Scan for the cell matching the given text and deliver its [X, Y] coordinate at center. 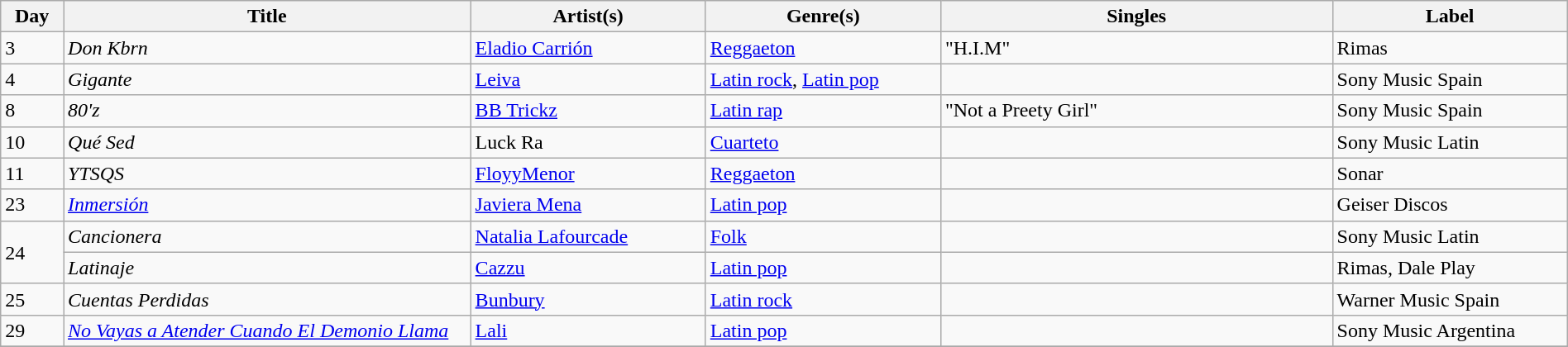
25 [32, 299]
Rimas [1450, 48]
Qué Sed [268, 142]
"Not a Preety Girl" [1136, 111]
FloyyMenor [588, 173]
Genre(s) [823, 17]
4 [32, 79]
Artist(s) [588, 17]
Luck Ra [588, 142]
Folk [823, 236]
11 [32, 173]
Cancionera [268, 236]
BB Trickz [588, 111]
Latin rock, Latin pop [823, 79]
Singles [1136, 17]
Label [1450, 17]
3 [32, 48]
Lali [588, 330]
Bunbury [588, 299]
"H.I.M" [1136, 48]
Leiva [588, 79]
Day [32, 17]
29 [32, 330]
8 [32, 111]
Geiser Discos [1450, 205]
Sonar [1450, 173]
Latin rap [823, 111]
Natalia Lafourcade [588, 236]
No Vayas a Atender Cuando El Demonio Llama [268, 330]
23 [32, 205]
Cuentas Perdidas [268, 299]
Don Kbrn [268, 48]
Title [268, 17]
24 [32, 252]
Cuarteto [823, 142]
Sony Music Argentina [1450, 330]
80'z [268, 111]
Warner Music Spain [1450, 299]
YTSQS [268, 173]
Javiera Mena [588, 205]
Latinaje [268, 268]
10 [32, 142]
Eladio Carrión [588, 48]
Gigante [268, 79]
Cazzu [588, 268]
Inmersión [268, 205]
Latin rock [823, 299]
Rimas, Dale Play [1450, 268]
